Provide the [x, y] coordinate of the cell's center where the given text is located.  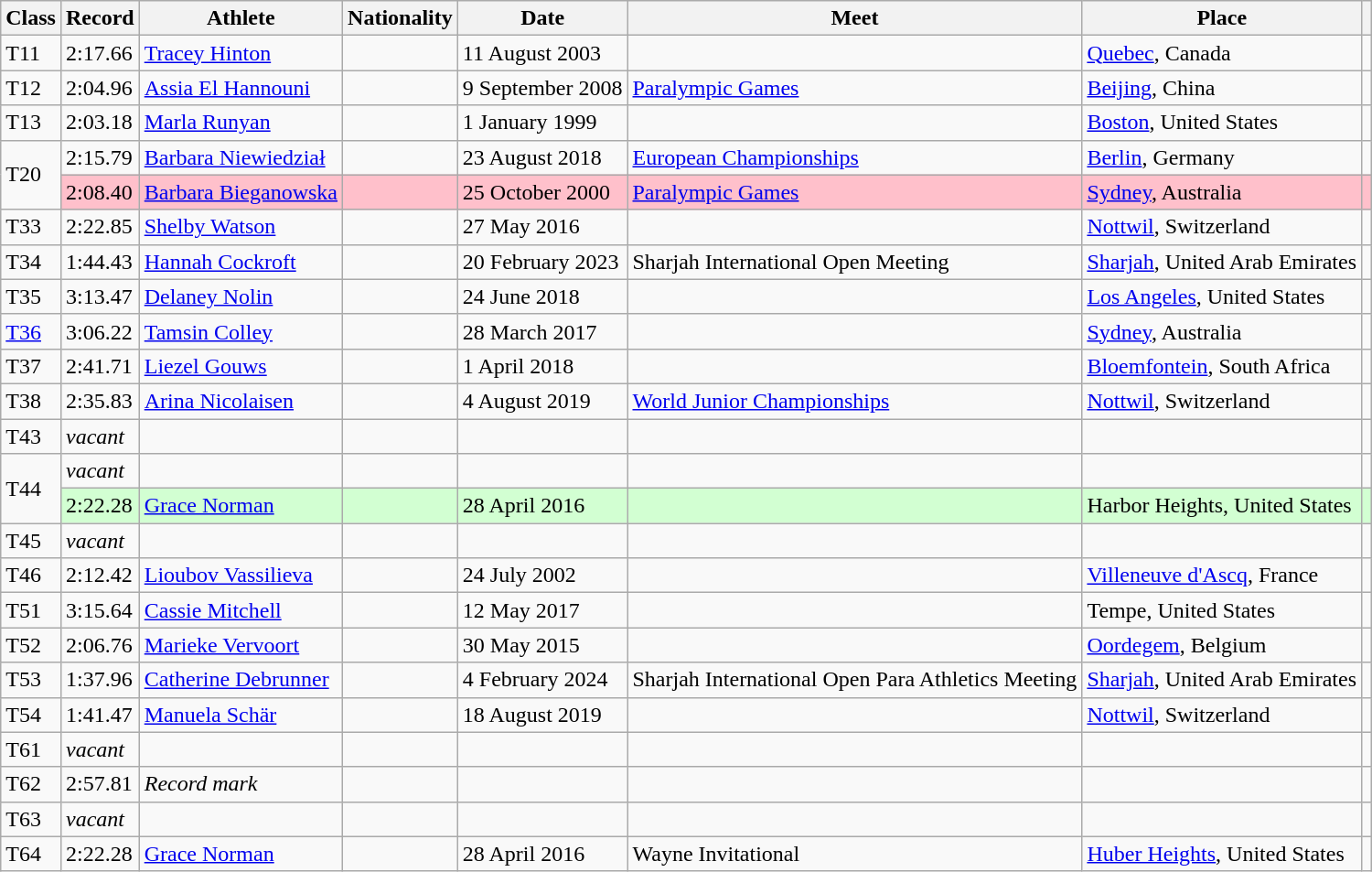
T51 [31, 610]
Arina Nicolaisen [241, 401]
1:37.96 [100, 680]
T43 [31, 436]
28 March 2017 [542, 331]
European Championships [854, 157]
1 January 1999 [542, 123]
T11 [31, 53]
Record [100, 18]
2:41.71 [100, 366]
Delaney Nolin [241, 296]
Berlin, Germany [1222, 157]
T35 [31, 296]
T64 [31, 854]
12 May 2017 [542, 610]
Manuela Schär [241, 715]
Villeneuve d'Ascq, France [1222, 576]
Place [1222, 18]
Liezel Gouws [241, 366]
T37 [31, 366]
Huber Heights, United States [1222, 854]
Lioubov Vassilieva [241, 576]
Nationality [401, 18]
Date [542, 18]
24 July 2002 [542, 576]
T44 [31, 489]
Barbara Bieganowska [241, 192]
2:03.18 [100, 123]
T38 [31, 401]
T13 [31, 123]
Beijing, China [1222, 88]
1:44.43 [100, 262]
T34 [31, 262]
T62 [31, 784]
3:15.64 [100, 610]
Sharjah International Open Meeting [854, 262]
Marieke Vervoort [241, 645]
1:41.47 [100, 715]
2:08.40 [100, 192]
3:13.47 [100, 296]
11 August 2003 [542, 53]
Catherine Debrunner [241, 680]
Sharjah International Open Para Athletics Meeting [854, 680]
T33 [31, 227]
Tempe, United States [1222, 610]
4 February 2024 [542, 680]
23 August 2018 [542, 157]
T20 [31, 175]
World Junior Championships [854, 401]
Cassie Mitchell [241, 610]
T63 [31, 819]
Assia El Hannouni [241, 88]
Boston, United States [1222, 123]
T45 [31, 541]
2:06.76 [100, 645]
Harbor Heights, United States [1222, 506]
T54 [31, 715]
T53 [31, 680]
2:15.79 [100, 157]
Athlete [241, 18]
Class [31, 18]
1 April 2018 [542, 366]
Bloemfontein, South Africa [1222, 366]
20 February 2023 [542, 262]
2:22.85 [100, 227]
4 August 2019 [542, 401]
T12 [31, 88]
Marla Runyan [241, 123]
9 September 2008 [542, 88]
T61 [31, 749]
3:06.22 [100, 331]
27 May 2016 [542, 227]
2:57.81 [100, 784]
Hannah Cockroft [241, 262]
Tamsin Colley [241, 331]
2:17.66 [100, 53]
2:12.42 [100, 576]
18 August 2019 [542, 715]
Quebec, Canada [1222, 53]
2:04.96 [100, 88]
24 June 2018 [542, 296]
Shelby Watson [241, 227]
Record mark [241, 784]
Meet [854, 18]
Los Angeles, United States [1222, 296]
25 October 2000 [542, 192]
Barbara Niewiedział [241, 157]
T46 [31, 576]
2:35.83 [100, 401]
T36 [31, 331]
Tracey Hinton [241, 53]
Wayne Invitational [854, 854]
Oordegem, Belgium [1222, 645]
30 May 2015 [542, 645]
T52 [31, 645]
